Determine the [x, y] coordinate at the center of the cell enclosing the given text.  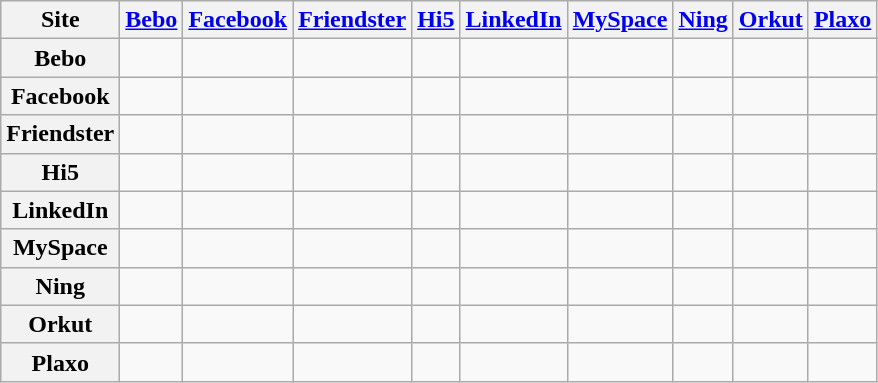
Site [60, 20]
